Return (x, y) of the center of cell containing provided text 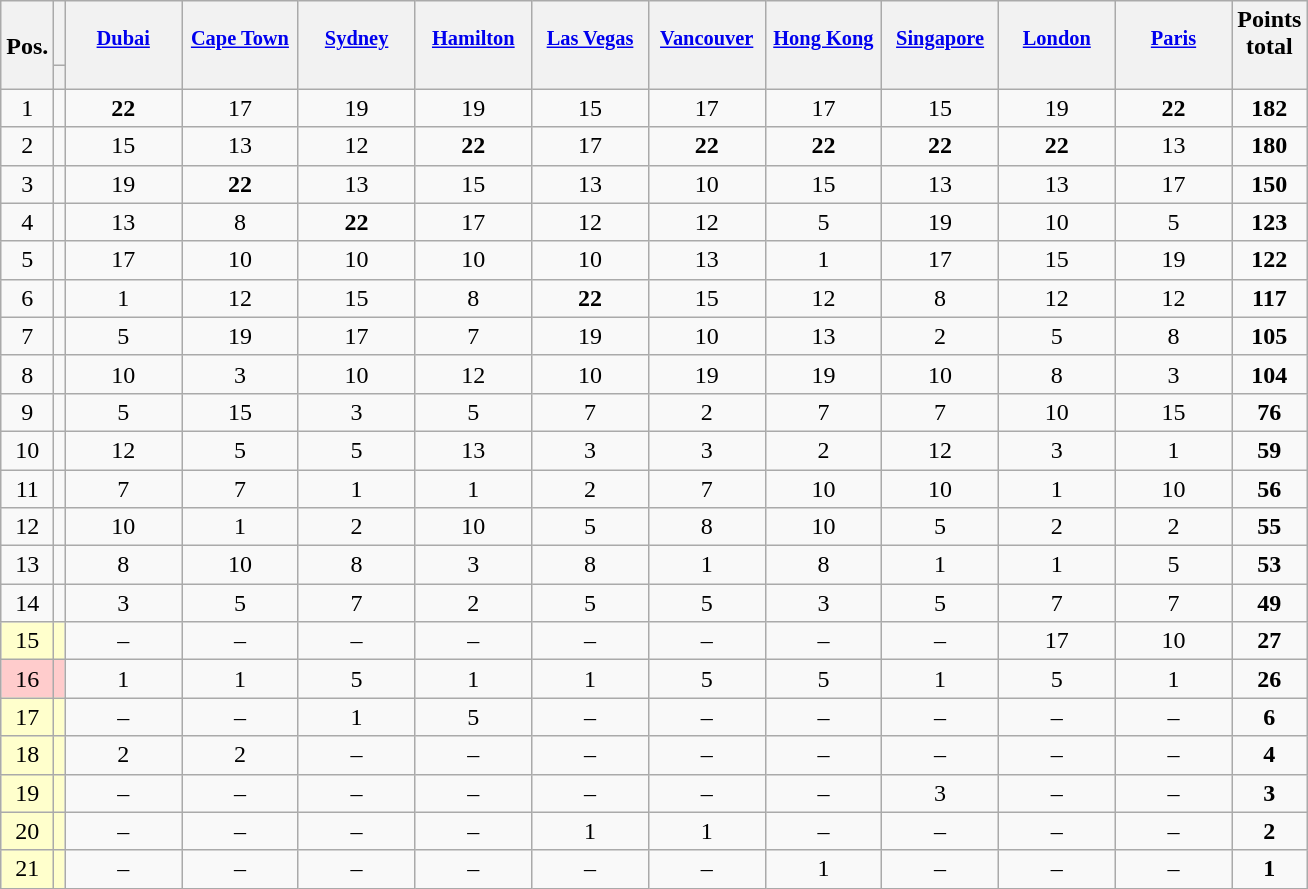
27 (1270, 641)
182 (1270, 108)
26 (1270, 679)
Pointstotal (1270, 34)
180 (1270, 146)
Pos. (28, 34)
Hamilton (474, 34)
21 (28, 869)
49 (1270, 603)
Vancouver (706, 34)
20 (28, 831)
Dubai (124, 34)
55 (1270, 527)
150 (1270, 184)
104 (1270, 374)
122 (1270, 260)
59 (1270, 450)
9 (28, 412)
11 (28, 489)
53 (1270, 565)
123 (1270, 222)
14 (28, 603)
Hong Kong (824, 34)
76 (1270, 412)
18 (28, 755)
56 (1270, 489)
105 (1270, 336)
16 (28, 679)
Sydney (356, 34)
London (1056, 34)
Cape Town (240, 34)
117 (1270, 298)
Singapore (940, 34)
Las Vegas (590, 34)
Paris (1174, 34)
